Capture the cell that displays the provided text and extract its [X, Y] central coordinate. 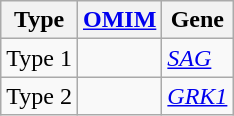
GRK1 [198, 96]
SAG [198, 58]
Type [40, 20]
Type 1 [40, 58]
OMIM [119, 20]
Gene [198, 20]
Type 2 [40, 96]
